Provide the (x, y) coordinate of the cell's center where the given text is located.  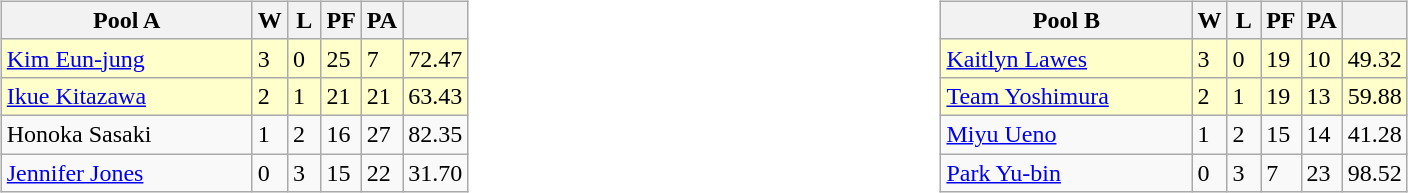
Team Yoshimura (1066, 96)
10 (1322, 58)
25 (341, 58)
98.52 (1374, 173)
Park Yu-bin (1066, 173)
13 (1322, 96)
23 (1322, 173)
59.88 (1374, 96)
22 (382, 173)
82.35 (436, 134)
Honoka Sasaki (126, 134)
Kaitlyn Lawes (1066, 58)
49.32 (1374, 58)
31.70 (436, 173)
72.47 (436, 58)
16 (341, 134)
Miyu Ueno (1066, 134)
Jennifer Jones (126, 173)
41.28 (1374, 134)
Pool A (126, 20)
Kim Eun-jung (126, 58)
Ikue Kitazawa (126, 96)
14 (1322, 134)
Pool B (1066, 20)
27 (382, 134)
63.43 (436, 96)
